Provide the (x, y) coordinate of the cell's center where the given text is located.  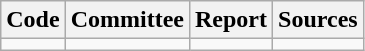
Code (33, 20)
Sources (318, 20)
Report (230, 20)
Committee (127, 20)
